Return the (X, Y) coordinate for the center point of the cell that contains the specified text.  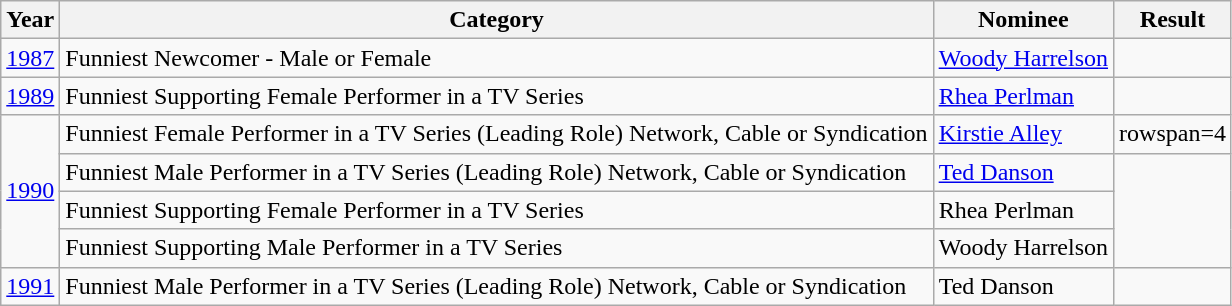
1991 (30, 286)
Result (1173, 20)
Funniest Female Performer in a TV Series (Leading Role) Network, Cable or Syndication (496, 134)
1990 (30, 191)
Kirstie Alley (1023, 134)
Funniest Supporting Male Performer in a TV Series (496, 248)
rowspan=4 (1173, 134)
Funniest Newcomer - Male or Female (496, 58)
Year (30, 20)
Category (496, 20)
Nominee (1023, 20)
1987 (30, 58)
1989 (30, 96)
